Scan for the cell matching the given text and deliver its (X, Y) coordinate at center. 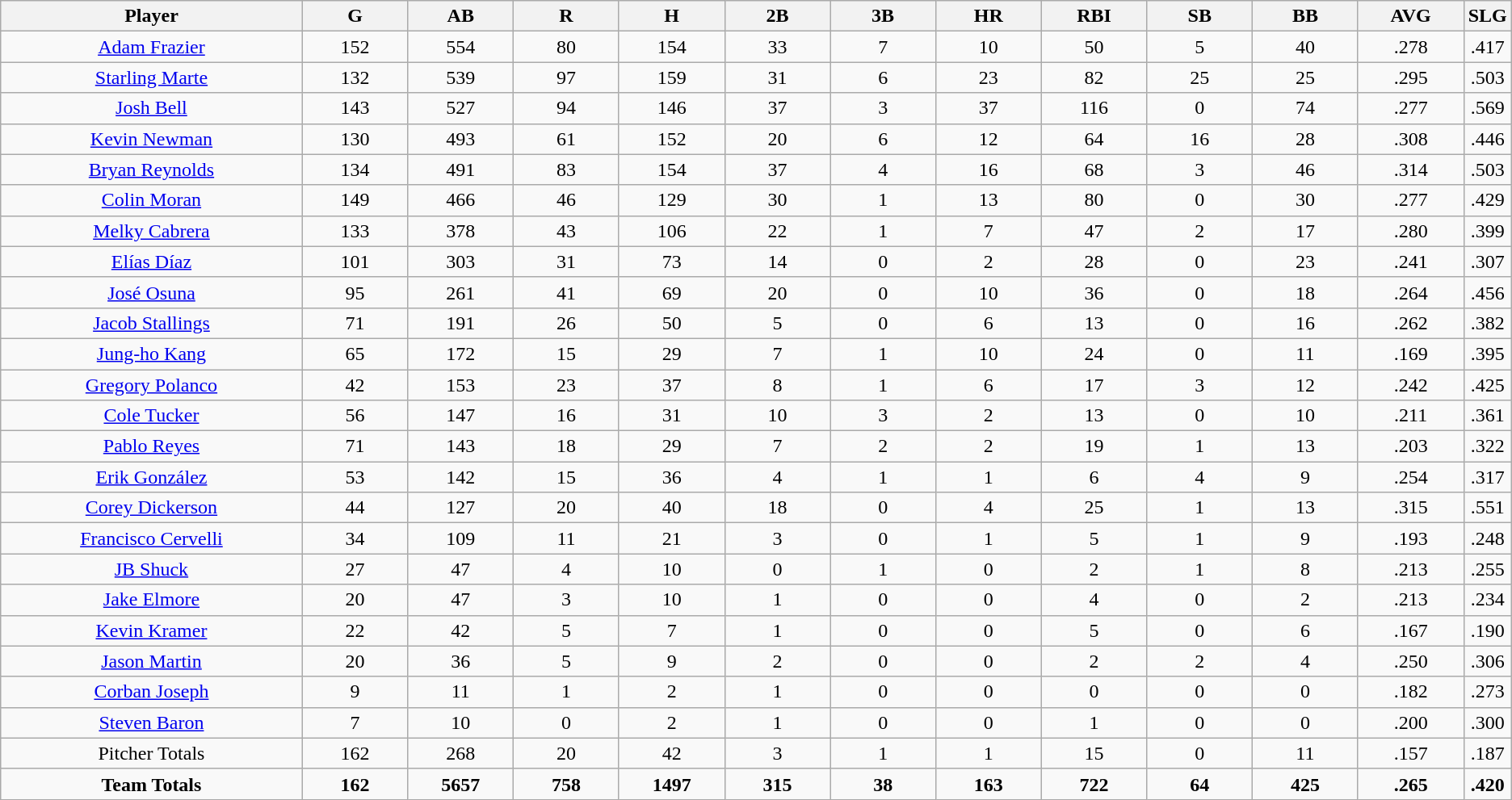
.399 (1488, 231)
133 (355, 231)
.551 (1488, 508)
José Osuna (152, 292)
.456 (1488, 292)
132 (355, 77)
Pitcher Totals (152, 753)
Melky Cabrera (152, 231)
.167 (1410, 630)
Kevin Newman (152, 139)
149 (355, 200)
26 (567, 323)
73 (672, 262)
527 (460, 108)
191 (460, 323)
.265 (1410, 784)
172 (460, 354)
146 (672, 108)
HR (989, 16)
Jake Elmore (152, 600)
Colin Moran (152, 200)
Steven Baron (152, 723)
134 (355, 170)
.382 (1488, 323)
3B (884, 16)
Cole Tucker (152, 416)
268 (460, 753)
94 (567, 108)
127 (460, 508)
116 (1094, 108)
Jung-ho Kang (152, 354)
.278 (1410, 47)
129 (672, 200)
AVG (1410, 16)
466 (460, 200)
.193 (1410, 538)
.361 (1488, 416)
.187 (1488, 753)
H (672, 16)
27 (355, 569)
1497 (672, 784)
5657 (460, 784)
.211 (1410, 416)
Francisco Cervelli (152, 538)
43 (567, 231)
.395 (1488, 354)
.295 (1410, 77)
Jason Martin (152, 661)
.417 (1488, 47)
82 (1094, 77)
.322 (1488, 446)
Erik González (152, 477)
142 (460, 477)
SLG (1488, 16)
539 (460, 77)
.429 (1488, 200)
38 (884, 784)
.200 (1410, 723)
.569 (1488, 108)
Josh Bell (152, 108)
Bryan Reynolds (152, 170)
Kevin Kramer (152, 630)
.203 (1410, 446)
.314 (1410, 170)
SB (1200, 16)
Adam Frazier (152, 47)
303 (460, 262)
Player (152, 16)
.242 (1410, 385)
69 (672, 292)
722 (1094, 784)
53 (355, 477)
758 (567, 784)
19 (1094, 446)
Starling Marte (152, 77)
Corey Dickerson (152, 508)
.157 (1410, 753)
.250 (1410, 661)
261 (460, 292)
.425 (1488, 385)
14 (777, 262)
41 (567, 292)
106 (672, 231)
130 (355, 139)
101 (355, 262)
.317 (1488, 477)
.255 (1488, 569)
Elías Díaz (152, 262)
378 (460, 231)
JB Shuck (152, 569)
BB (1305, 16)
.190 (1488, 630)
65 (355, 354)
153 (460, 385)
Corban Joseph (152, 692)
G (355, 16)
425 (1305, 784)
.264 (1410, 292)
159 (672, 77)
61 (567, 139)
.254 (1410, 477)
R (567, 16)
.306 (1488, 661)
.315 (1410, 508)
33 (777, 47)
.446 (1488, 139)
AB (460, 16)
.273 (1488, 692)
2B (777, 16)
493 (460, 139)
68 (1094, 170)
74 (1305, 108)
.280 (1410, 231)
34 (355, 538)
Pablo Reyes (152, 446)
95 (355, 292)
163 (989, 784)
147 (460, 416)
RBI (1094, 16)
21 (672, 538)
.241 (1410, 262)
83 (567, 170)
97 (567, 77)
.300 (1488, 723)
Gregory Polanco (152, 385)
.182 (1410, 692)
24 (1094, 354)
Team Totals (152, 784)
.234 (1488, 600)
44 (355, 508)
315 (777, 784)
554 (460, 47)
.248 (1488, 538)
491 (460, 170)
109 (460, 538)
.262 (1410, 323)
56 (355, 416)
.420 (1488, 784)
.307 (1488, 262)
.169 (1410, 354)
Jacob Stallings (152, 323)
.308 (1410, 139)
